Return the [X, Y] coordinate for the center point of the cell that contains the specified text.  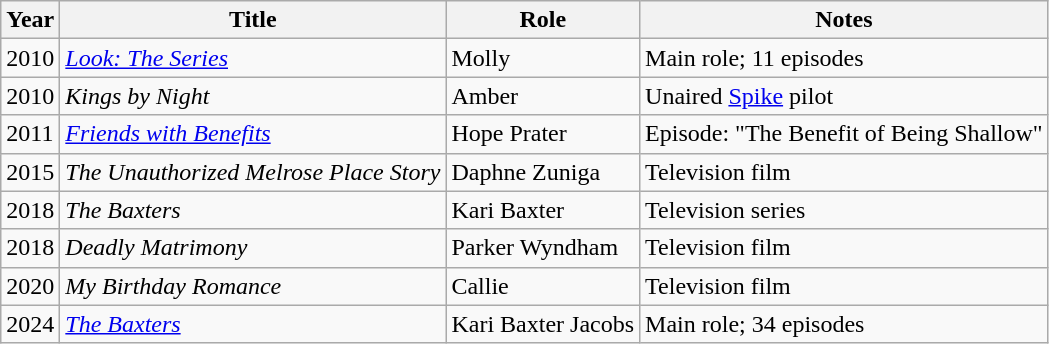
2024 [30, 324]
The Unauthorized Melrose Place Story [253, 172]
Daphne Zuniga [543, 172]
Friends with Benefits [253, 134]
Episode: "The Benefit of Being Shallow" [844, 134]
Unaired Spike pilot [844, 96]
Look: The Series [253, 58]
Kari Baxter [543, 210]
Callie [543, 286]
Television series [844, 210]
Deadly Matrimony [253, 248]
Kari Baxter Jacobs [543, 324]
Parker Wyndham [543, 248]
Year [30, 20]
2015 [30, 172]
Kings by Night [253, 96]
Role [543, 20]
2020 [30, 286]
Amber [543, 96]
Molly [543, 58]
Main role; 11 episodes [844, 58]
Notes [844, 20]
2011 [30, 134]
Hope Prater [543, 134]
Main role; 34 episodes [844, 324]
My Birthday Romance [253, 286]
Title [253, 20]
